Identify which cell holds the provided text, then report its (X, Y) central coordinate. 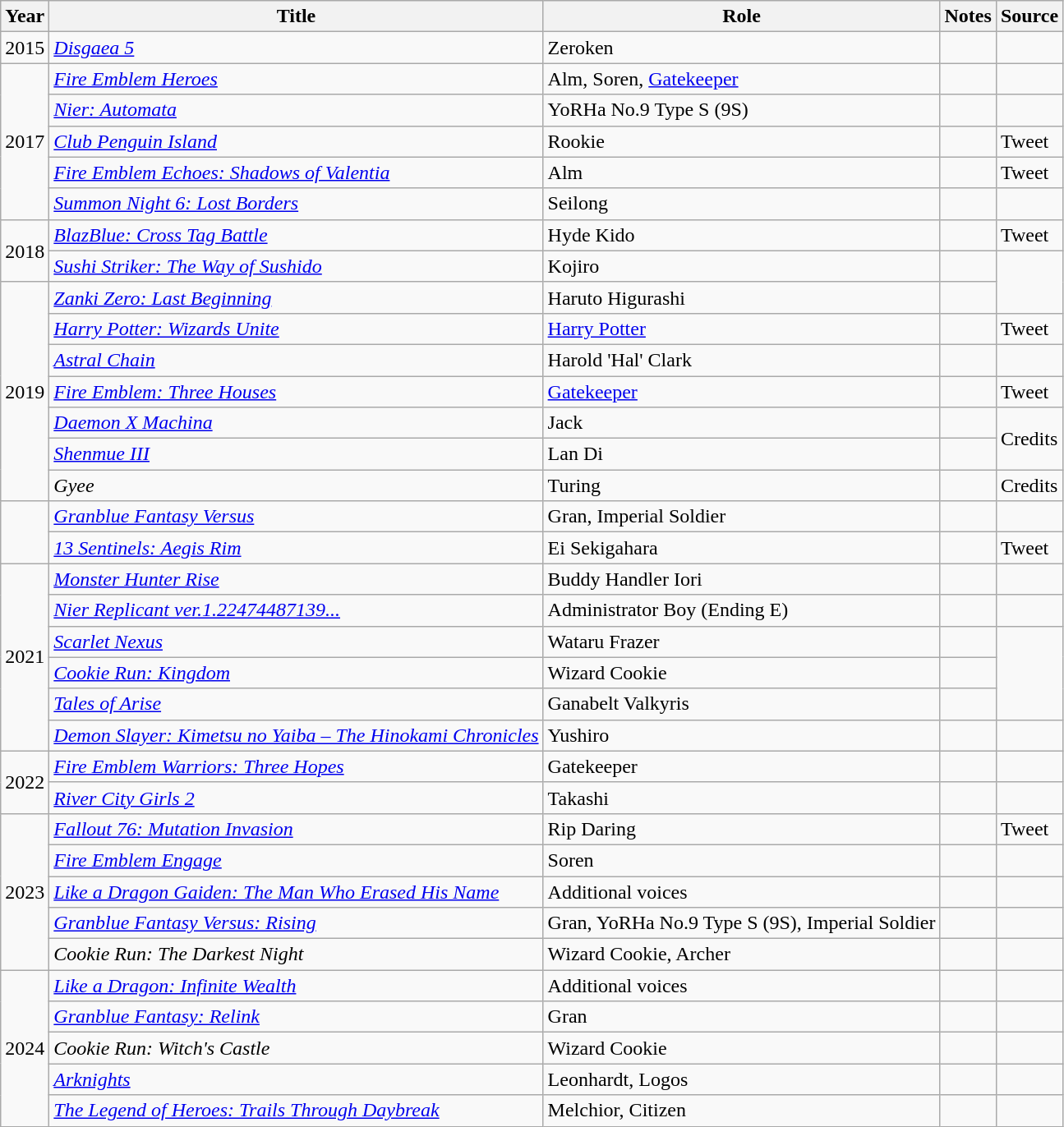
2015 (25, 48)
2024 (25, 1048)
Cookie Run: The Darkest Night (296, 954)
Shenmue III (296, 454)
Club Penguin Island (296, 141)
2017 (25, 141)
Granblue Fantasy Versus: Rising (296, 923)
Gyee (296, 485)
Monster Hunter Rise (296, 579)
Harry Potter (741, 329)
Gran, YoRHa No.9 Type S (9S), Imperial Soldier (741, 923)
Alm (741, 172)
Role (741, 16)
Astral Chain (296, 360)
13 Sentinels: Aegis Rim (296, 548)
Rip Daring (741, 829)
Wataru Frazer (741, 642)
Like a Dragon: Infinite Wealth (296, 986)
Like a Dragon Gaiden: The Man Who Erased His Name (296, 891)
Yushiro (741, 735)
Zanki Zero: Last Beginning (296, 297)
Harry Potter: Wizards Unite (296, 329)
Melchior, Citizen (741, 1111)
Title (296, 16)
2022 (25, 782)
Haruto Higurashi (741, 297)
Notes (968, 16)
Fire Emblem Warriors: Three Hopes (296, 766)
Gran (741, 1017)
River City Girls 2 (296, 798)
Nier: Automata (296, 110)
Granblue Fantasy: Relink (296, 1017)
Tales of Arise (296, 704)
Cookie Run: Kingdom (296, 673)
Wizard Cookie, Archer (741, 954)
YoRHa No.9 Type S (9S) (741, 110)
Gran, Imperial Soldier (741, 517)
Soren (741, 860)
Demon Slayer: Kimetsu no Yaiba – The Hinokami Chronicles (296, 735)
Granblue Fantasy Versus (296, 517)
Jack (741, 423)
Fire Emblem Heroes (296, 79)
Cookie Run: Witch's Castle (296, 1048)
Buddy Handler Iori (741, 579)
Zeroken (741, 48)
Fire Emblem: Three Houses (296, 392)
2023 (25, 891)
2021 (25, 657)
The Legend of Heroes: Trails Through Daybreak (296, 1111)
Arknights (296, 1079)
Administrator Boy (Ending E) (741, 610)
Fire Emblem Echoes: Shadows of Valentia (296, 172)
Fire Emblem Engage (296, 860)
Ei Sekigahara (741, 548)
Lan Di (741, 454)
Ganabelt Valkyris (741, 704)
Hyde Kido (741, 235)
Takashi (741, 798)
2018 (25, 251)
Turing (741, 485)
Leonhardt, Logos (741, 1079)
Kojiro (741, 266)
BlazBlue: Cross Tag Battle (296, 235)
Summon Night 6: Lost Borders (296, 204)
Daemon X Machina (296, 423)
Seilong (741, 204)
Alm, Soren, Gatekeeper (741, 79)
Fallout 76: Mutation Invasion (296, 829)
Nier Replicant ver.1.22474487139... (296, 610)
2019 (25, 391)
Disgaea 5 (296, 48)
Rookie (741, 141)
Sushi Striker: The Way of Sushido (296, 266)
Year (25, 16)
Source (1029, 16)
Harold 'Hal' Clark (741, 360)
Scarlet Nexus (296, 642)
